Scan for the cell matching the given text and deliver its (x, y) coordinate at center. 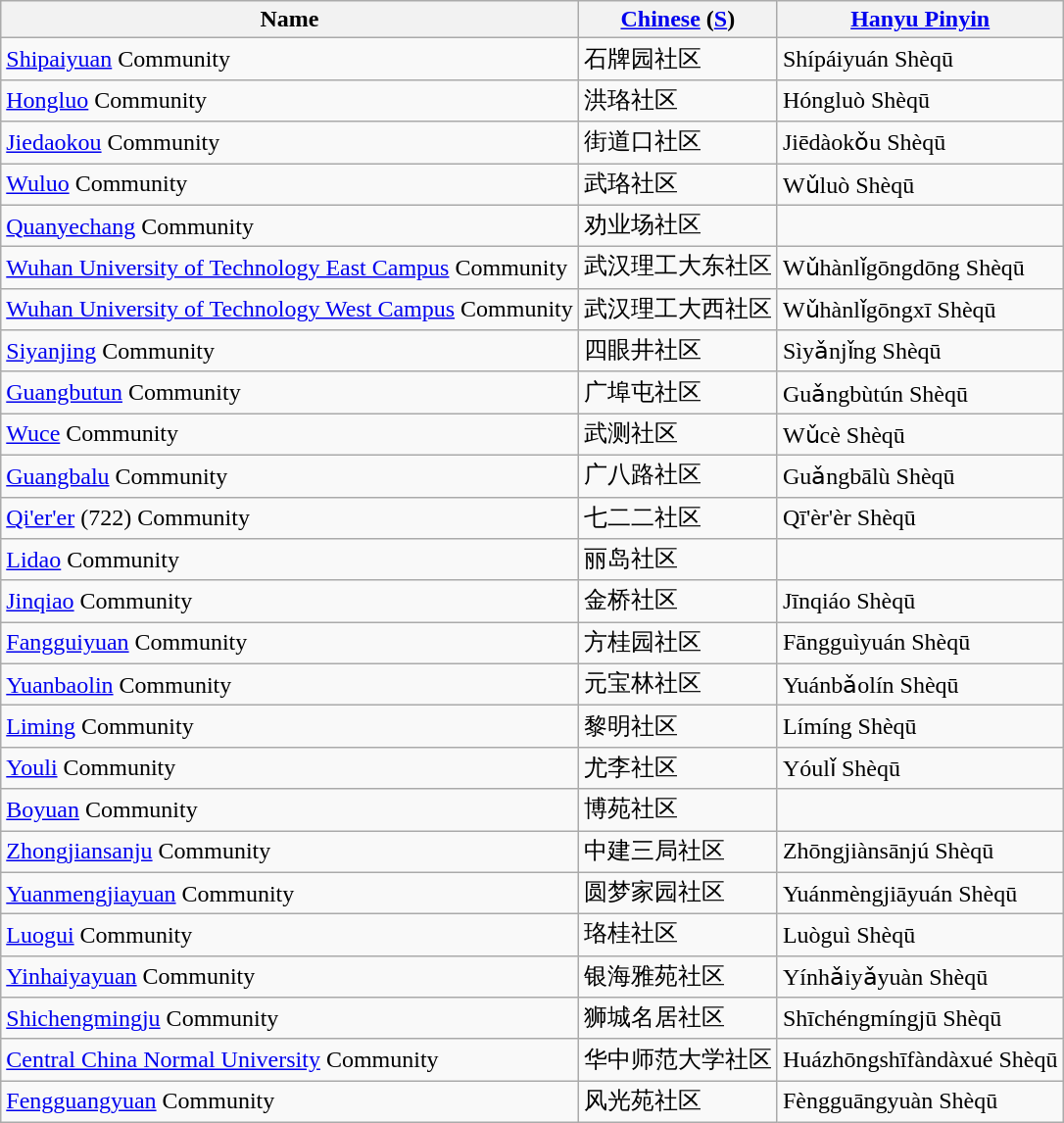
Jiedaokou Community (290, 143)
Name (290, 20)
Luòguì Shèqū (920, 935)
Yuánmèngjiāyuán Shèqū (920, 894)
武汉理工大东社区 (678, 269)
Wuluo Community (290, 184)
Liming Community (290, 727)
黎明社区 (678, 727)
Yuánbǎolín Shèqū (920, 684)
广埠屯社区 (678, 392)
金桥社区 (678, 602)
Wǔhànlǐgōngxī Shèqū (920, 310)
Youli Community (290, 768)
Qī'èr'èr Shèqū (920, 517)
方桂园社区 (678, 643)
华中师范大学社区 (678, 1060)
Zhōngjiànsānjú Shèqū (920, 853)
Jīnqiáo Shèqū (920, 602)
风光苑社区 (678, 1101)
珞桂社区 (678, 935)
银海雅苑社区 (678, 976)
Boyuan Community (290, 809)
Jiēdàokǒu Shèqū (920, 143)
Lidao Community (290, 561)
Wuhan University of Technology West Campus Community (290, 310)
武珞社区 (678, 184)
Shichengmingju Community (290, 1019)
Fèngguāngyuàn Shèqū (920, 1101)
Luogui Community (290, 935)
Hóngluò Shèqū (920, 100)
武汉理工大西社区 (678, 310)
Hongluo Community (290, 100)
Wuhan University of Technology East Campus Community (290, 269)
尤李社区 (678, 768)
Wǔcè Shèqū (920, 435)
广八路社区 (678, 476)
Guǎngbālù Shèqū (920, 476)
Shipaiyuan Community (290, 59)
Zhongjiansanju Community (290, 853)
武测社区 (678, 435)
石牌园社区 (678, 59)
七二二社区 (678, 517)
Central China Normal University Community (290, 1060)
Fāngguìyuán Shèqū (920, 643)
洪珞社区 (678, 100)
Huázhōngshīfàndàxué Shèqū (920, 1060)
Shīchéngmíngjū Shèqū (920, 1019)
劝业场社区 (678, 225)
博苑社区 (678, 809)
丽岛社区 (678, 561)
圆梦家园社区 (678, 894)
Hanyu Pinyin (920, 20)
Guangbutun Community (290, 392)
Wǔhànlǐgōngdōng Shèqū (920, 269)
Fengguangyuan Community (290, 1101)
Wǔluò Shèqū (920, 184)
Guangbalu Community (290, 476)
Sìyǎnjǐng Shèqū (920, 351)
中建三局社区 (678, 853)
元宝林社区 (678, 684)
Yóulǐ Shèqū (920, 768)
Yuanbaolin Community (290, 684)
Límíng Shèqū (920, 727)
Shípáiyuán Shèqū (920, 59)
街道口社区 (678, 143)
Siyanjing Community (290, 351)
Wuce Community (290, 435)
Quanyechang Community (290, 225)
狮城名居社区 (678, 1019)
Yinhaiyayuan Community (290, 976)
Qi'er'er (722) Community (290, 517)
Chinese (S) (678, 20)
Fangguiyuan Community (290, 643)
Yínhǎiyǎyuàn Shèqū (920, 976)
Jinqiao Community (290, 602)
Guǎngbùtún Shèqū (920, 392)
Yuanmengjiayuan Community (290, 894)
四眼井社区 (678, 351)
